Extract the [X, Y] coordinate from the center of the cell holding the provided text.  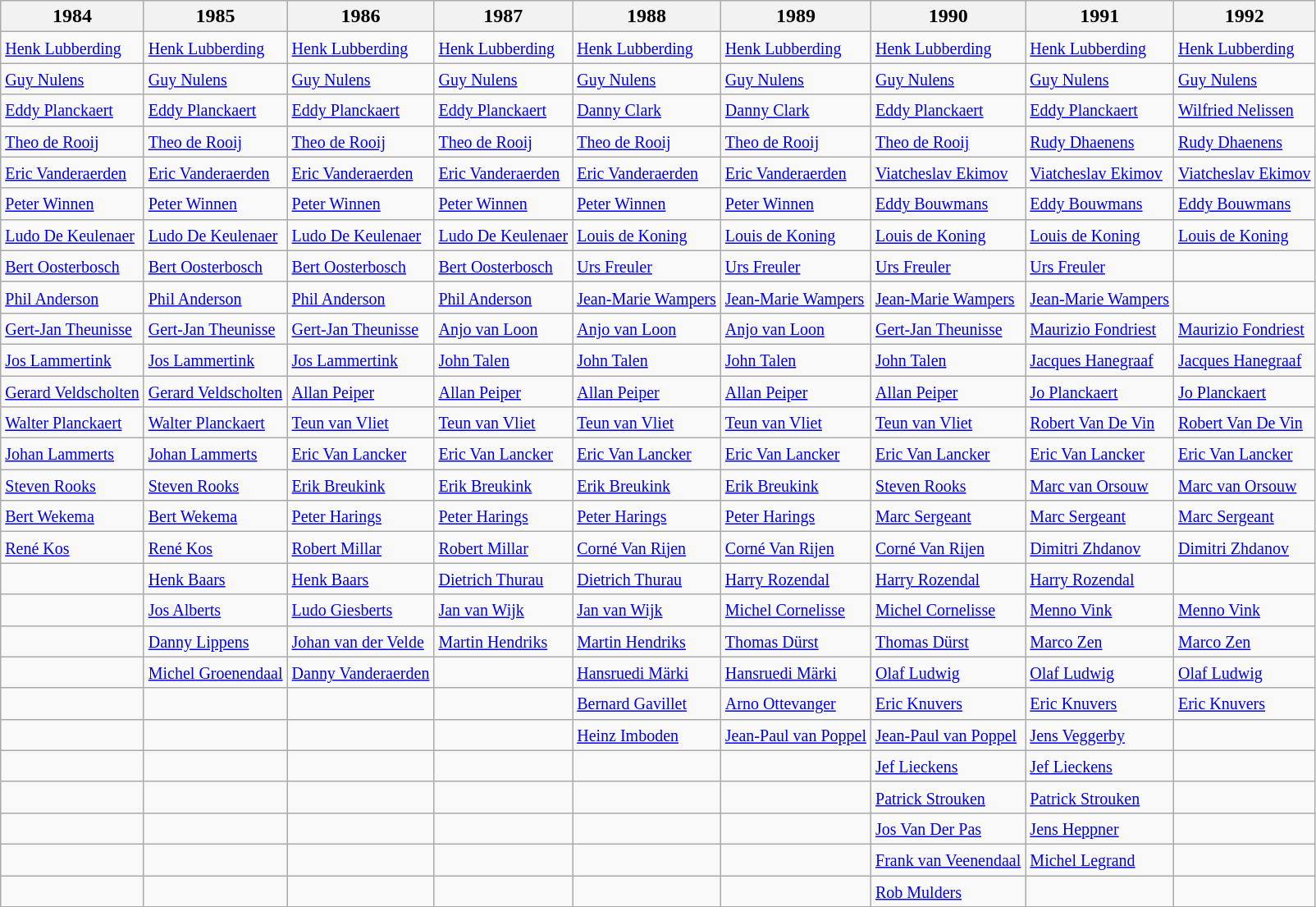
1985 [215, 16]
Jos Alberts [215, 610]
1987 [504, 16]
Rob Mulders [948, 891]
1988 [647, 16]
Jos Van Der Pas [948, 828]
Wilfried Nelissen [1244, 110]
Heinz Imboden [647, 735]
Jens Veggerby [1099, 735]
Arno Ottevanger [796, 703]
Michel Groenendaal [215, 672]
Danny Lippens [215, 641]
1990 [948, 16]
Danny Vanderaerden [361, 672]
Jens Heppner [1099, 828]
1989 [796, 16]
Frank van Veenendaal [948, 859]
Johan van der Velde [361, 641]
Bernard Gavillet [647, 703]
Michel Legrand [1099, 859]
1986 [361, 16]
1992 [1244, 16]
1991 [1099, 16]
Ludo Giesberts [361, 610]
1984 [72, 16]
